Pinpoint the cell where the given text exists, returning its (x, y) midpoint coordinate. 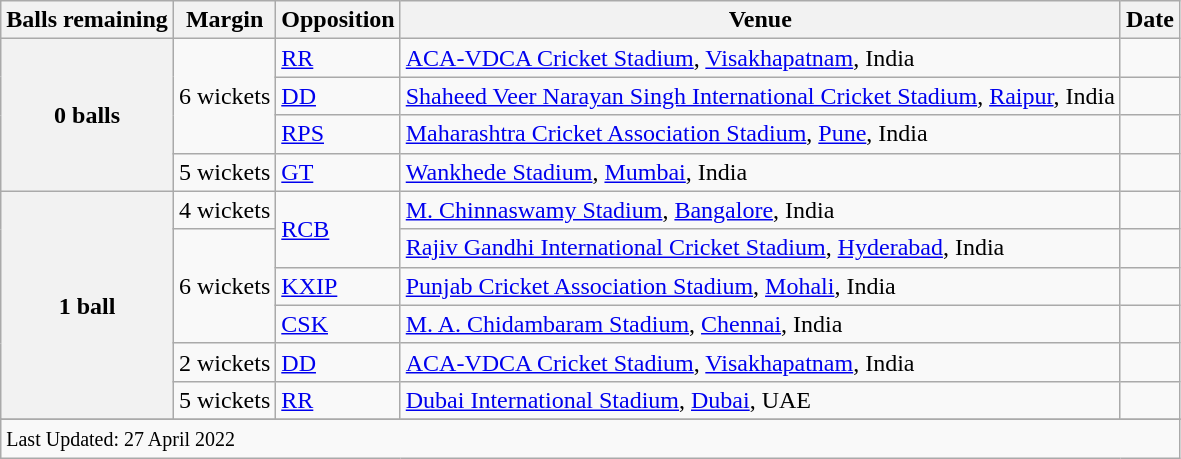
KXIP (338, 286)
0 balls (88, 115)
RCB (338, 229)
M. A. Chidambaram Stadium, Chennai, India (760, 324)
CSK (338, 324)
Wankhede Stadium, Mumbai, India (760, 172)
4 wickets (224, 210)
GT (338, 172)
2 wickets (224, 362)
Dubai International Stadium, Dubai, UAE (760, 400)
Rajiv Gandhi International Cricket Stadium, Hyderabad, India (760, 248)
Date (1150, 20)
Venue (760, 20)
M. Chinnaswamy Stadium, Bangalore, India (760, 210)
Maharashtra Cricket Association Stadium, Pune, India (760, 134)
Shaheed Veer Narayan Singh International Cricket Stadium, Raipur, India (760, 96)
Balls remaining (88, 20)
Margin (224, 20)
Last Updated: 27 April 2022 (590, 438)
Opposition (338, 20)
1 ball (88, 305)
RPS (338, 134)
Punjab Cricket Association Stadium, Mohali, India (760, 286)
